Determine the (X, Y) coordinate at the center of the cell enclosing the given text.  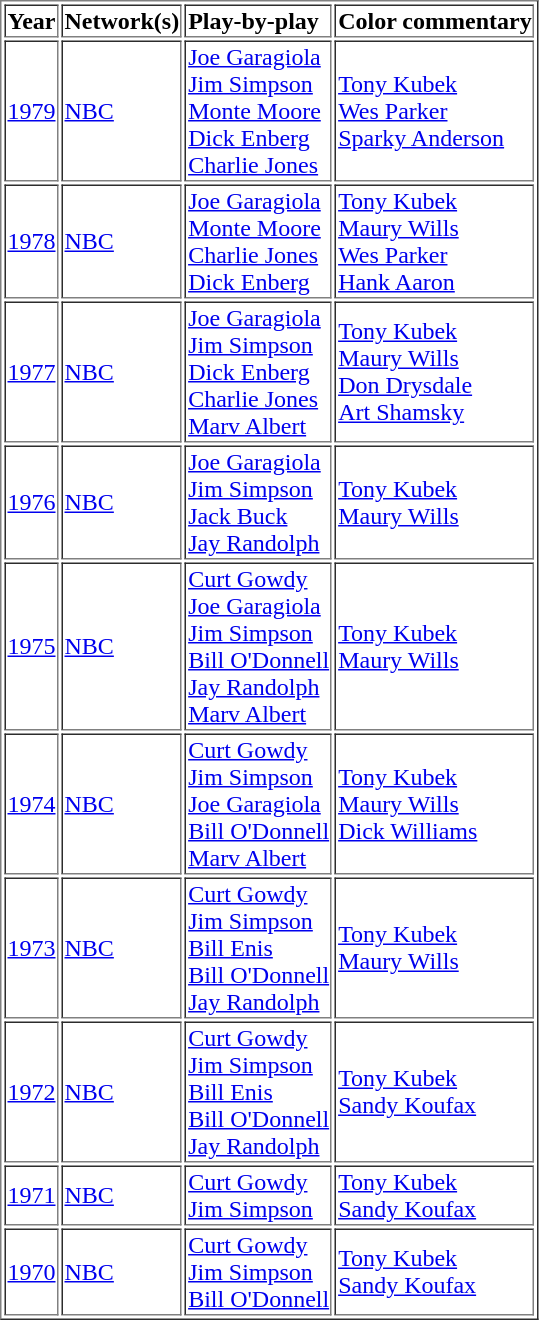
1979 (31, 110)
Curt GowdyJim Simpson (258, 1196)
Curt GowdyJoe GaragiolaJim SimpsonBill O'DonnellJay RandolphMarv Albert (258, 646)
Tony KubekWes ParkerSparky Anderson (435, 110)
1973 (31, 948)
1977 (31, 372)
Joe GaragiolaJim SimpsonDick EnbergCharlie JonesMarv Albert (258, 372)
Tony KubekMaury WillsDon DrysdaleArt Shamsky (435, 372)
1971 (31, 1196)
1975 (31, 646)
Curt GowdyJim SimpsonBill O'Donnell (258, 1272)
Color commentary (435, 20)
Tony KubekMaury WillsWes ParkerHank Aaron (435, 241)
1970 (31, 1272)
Curt GowdyJim SimpsonJoe GaragiolaBill O'DonnellMarv Albert (258, 804)
Play-by-play (258, 20)
Joe GaragiolaJim SimpsonJack BuckJay Randolph (258, 503)
Year (31, 20)
1972 (31, 1092)
Network(s) (122, 20)
1976 (31, 503)
Joe GaragiolaJim SimpsonMonte MooreDick EnbergCharlie Jones (258, 110)
Tony KubekMaury WillsDick Williams (435, 804)
1974 (31, 804)
1978 (31, 241)
Joe GaragiolaMonte MooreCharlie JonesDick Enberg (258, 241)
